Detect which cell encompasses the target text, then output its (x, y) center coordinate. 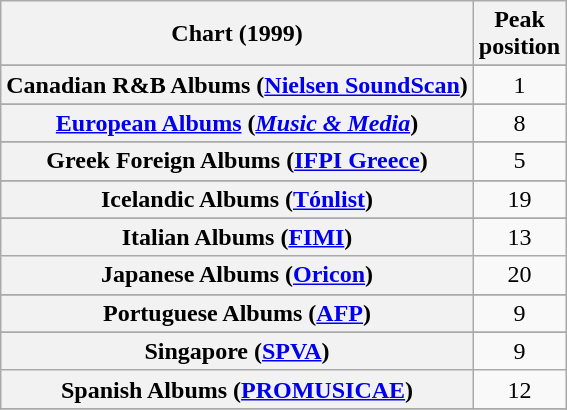
19 (519, 199)
Spanish Albums (PROMUSICAE) (238, 389)
Italian Albums (FIMI) (238, 237)
Canadian R&B Albums (Nielsen SoundScan) (238, 85)
8 (519, 123)
1 (519, 85)
Icelandic Albums (Tónlist) (238, 199)
13 (519, 237)
Greek Foreign Albums (IFPI Greece) (238, 161)
Chart (1999) (238, 34)
European Albums (Music & Media) (238, 123)
12 (519, 389)
Japanese Albums (Oricon) (238, 275)
Singapore (SPVA) (238, 351)
20 (519, 275)
Portuguese Albums (AFP) (238, 313)
5 (519, 161)
Peakposition (519, 34)
